Determine the [X, Y] coordinate at the center of the cell enclosing the given text.  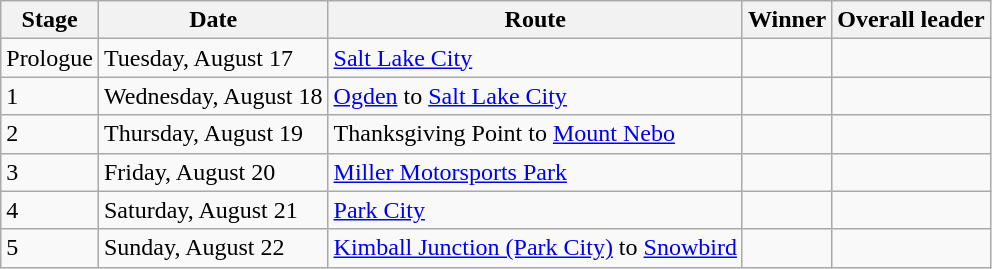
Friday, August 20 [213, 172]
Salt Lake City [535, 58]
Thursday, August 19 [213, 134]
Wednesday, August 18 [213, 96]
Stage [50, 20]
Tuesday, August 17 [213, 58]
Ogden to Salt Lake City [535, 96]
Sunday, August 22 [213, 248]
1 [50, 96]
Overall leader [911, 20]
Route [535, 20]
5 [50, 248]
Date [213, 20]
Winner [786, 20]
4 [50, 210]
Saturday, August 21 [213, 210]
Thanksgiving Point to Mount Nebo [535, 134]
Prologue [50, 58]
Miller Motorsports Park [535, 172]
2 [50, 134]
Kimball Junction (Park City) to Snowbird [535, 248]
Park City [535, 210]
3 [50, 172]
